Extract the (X, Y) coordinate from the center of the cell holding the provided text.  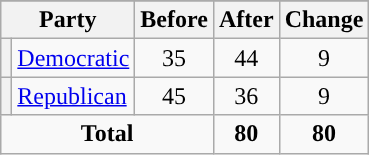
Before (174, 20)
Party (68, 20)
44 (246, 58)
Change (324, 20)
After (246, 20)
36 (246, 96)
Total (108, 134)
Republican (74, 96)
35 (174, 58)
Democratic (74, 58)
45 (174, 96)
